Pinpoint the cell where the given text exists, returning its (X, Y) midpoint coordinate. 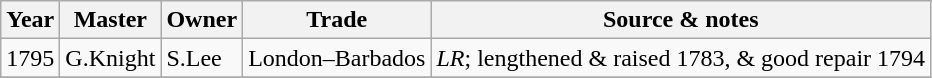
LR; lengthened & raised 1783, & good repair 1794 (681, 58)
S.Lee (202, 58)
Source & notes (681, 20)
1795 (30, 58)
G.Knight (110, 58)
London–Barbados (337, 58)
Trade (337, 20)
Owner (202, 20)
Year (30, 20)
Master (110, 20)
